Find where the given text appears and provide that cell's center as [X, Y] coordinate. 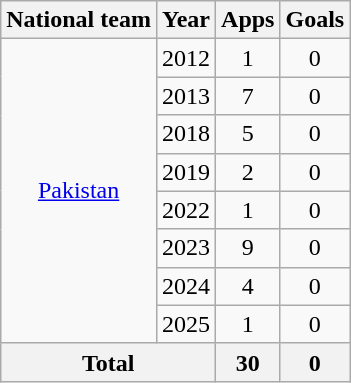
4 [248, 286]
9 [248, 248]
Goals [315, 20]
2019 [186, 172]
Year [186, 20]
Apps [248, 20]
5 [248, 134]
2 [248, 172]
2022 [186, 210]
2024 [186, 286]
7 [248, 96]
2025 [186, 324]
Pakistan [79, 191]
2018 [186, 134]
2013 [186, 96]
2023 [186, 248]
Total [108, 362]
30 [248, 362]
National team [79, 20]
2012 [186, 58]
